Find where the given text appears and provide that cell's center as (x, y) coordinate. 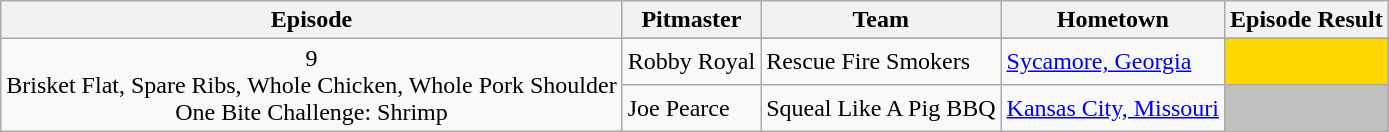
Team (881, 20)
Hometown (1113, 20)
Pitmaster (691, 20)
Joe Pearce (691, 108)
Sycamore, Georgia (1113, 62)
Episode Result (1307, 20)
Episode (312, 20)
Rescue Fire Smokers (881, 62)
Robby Royal (691, 62)
9Brisket Flat, Spare Ribs, Whole Chicken, Whole Pork Shoulder One Bite Challenge: Shrimp (312, 85)
Kansas City, Missouri (1113, 108)
Squeal Like A Pig BBQ (881, 108)
